Determine the (x, y) coordinate at the center of the cell enclosing the given text.  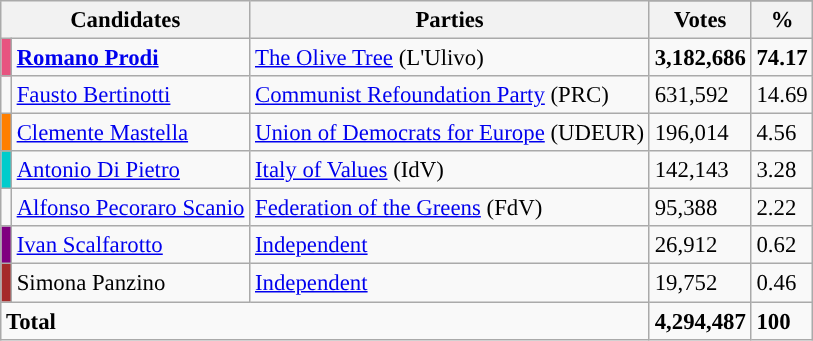
100 (782, 321)
26,912 (700, 245)
14.69 (782, 95)
4,294,487 (700, 321)
Federation of the Greens (FdV) (450, 208)
0.62 (782, 245)
Alfonso Pecoraro Scanio (130, 208)
19,752 (700, 283)
4.56 (782, 133)
95,388 (700, 208)
Romano Prodi (130, 58)
% (782, 20)
Antonio Di Pietro (130, 170)
Votes (700, 20)
Parties (450, 20)
3,182,686 (700, 58)
Ivan Scalfarotto (130, 245)
Fausto Bertinotti (130, 95)
Union of Democrats for Europe (UDEUR) (450, 133)
0.46 (782, 283)
142,143 (700, 170)
Italy of Values (IdV) (450, 170)
Candidates (126, 20)
74.17 (782, 58)
The Olive Tree (L'Ulivo) (450, 58)
2.22 (782, 208)
3.28 (782, 170)
Clemente Mastella (130, 133)
Simona Panzino (130, 283)
196,014 (700, 133)
Communist Refoundation Party (PRC) (450, 95)
631,592 (700, 95)
Total (326, 321)
